From the cell containing the given text, extract its center point as [x, y] coordinate. 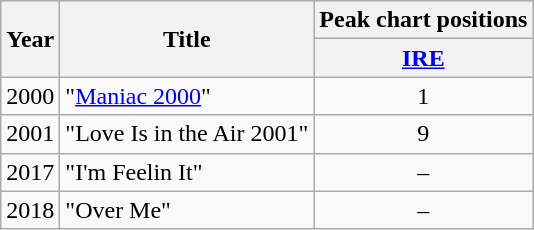
1 [424, 96]
2001 [30, 134]
"Maniac 2000" [187, 96]
9 [424, 134]
"I'm Feelin It" [187, 172]
Year [30, 39]
Peak chart positions [424, 20]
2018 [30, 210]
2017 [30, 172]
Title [187, 39]
"Over Me" [187, 210]
IRE [424, 58]
"Love Is in the Air 2001" [187, 134]
2000 [30, 96]
